Identify which cell holds the provided text, then report its (X, Y) central coordinate. 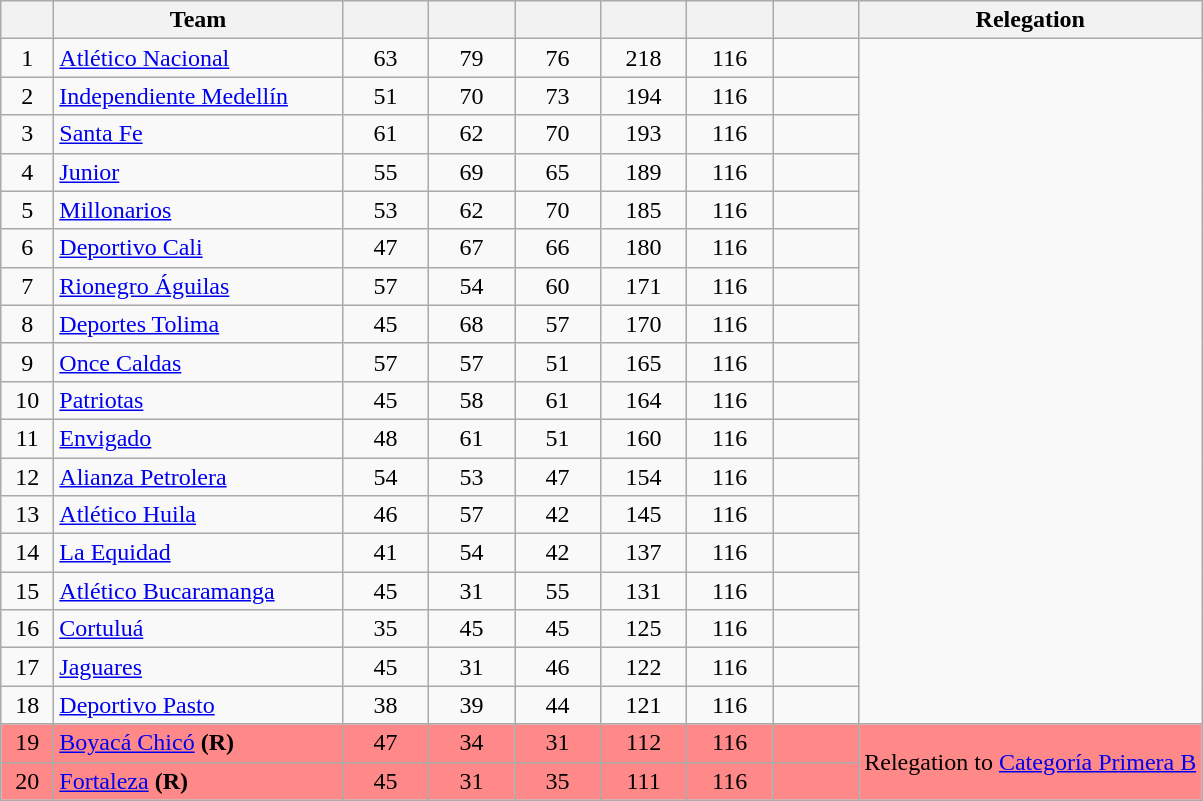
60 (557, 286)
185 (644, 210)
65 (557, 172)
Atlético Huila (198, 515)
17 (28, 667)
41 (385, 553)
194 (644, 96)
12 (28, 477)
Relegation (1030, 20)
154 (644, 477)
189 (644, 172)
La Equidad (198, 553)
15 (28, 591)
58 (471, 400)
Millonarios (198, 210)
6 (28, 248)
34 (471, 743)
14 (28, 553)
Patriotas (198, 400)
38 (385, 705)
218 (644, 58)
165 (644, 362)
Rionegro Águilas (198, 286)
Envigado (198, 438)
Deportivo Cali (198, 248)
79 (471, 58)
69 (471, 172)
Atlético Nacional (198, 58)
Independiente Medellín (198, 96)
68 (471, 324)
160 (644, 438)
20 (28, 781)
8 (28, 324)
137 (644, 553)
76 (557, 58)
111 (644, 781)
Cortuluá (198, 629)
Team (198, 20)
7 (28, 286)
145 (644, 515)
Fortaleza (R) (198, 781)
16 (28, 629)
48 (385, 438)
Deportes Tolima (198, 324)
3 (28, 134)
125 (644, 629)
Santa Fe (198, 134)
171 (644, 286)
66 (557, 248)
18 (28, 705)
44 (557, 705)
Atlético Bucaramanga (198, 591)
Deportivo Pasto (198, 705)
121 (644, 705)
73 (557, 96)
164 (644, 400)
19 (28, 743)
63 (385, 58)
11 (28, 438)
180 (644, 248)
4 (28, 172)
Relegation to Categoría Primera B (1030, 762)
10 (28, 400)
Alianza Petrolera (198, 477)
Boyacá Chicó (R) (198, 743)
2 (28, 96)
9 (28, 362)
131 (644, 591)
5 (28, 210)
Once Caldas (198, 362)
170 (644, 324)
122 (644, 667)
112 (644, 743)
1 (28, 58)
67 (471, 248)
39 (471, 705)
Jaguares (198, 667)
193 (644, 134)
13 (28, 515)
Junior (198, 172)
